Detect which cell encompasses the target text, then output its (X, Y) center coordinate. 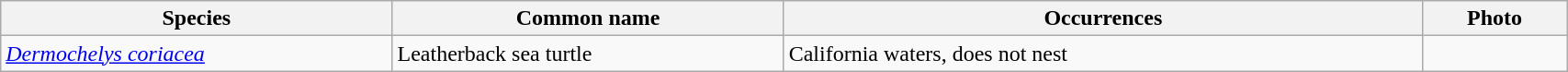
California waters, does not nest (1102, 54)
Common name (588, 18)
Dermochelys coriacea (197, 54)
Leatherback sea turtle (588, 54)
Occurrences (1102, 18)
Photo (1494, 18)
Species (197, 18)
